Detect which cell encompasses the target text, then output its [X, Y] center coordinate. 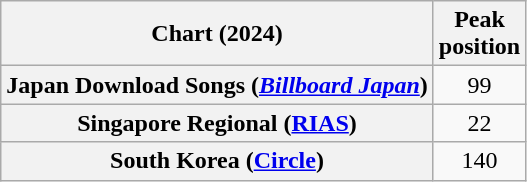
South Korea (Circle) [218, 161]
140 [479, 161]
Singapore Regional (RIAS) [218, 123]
Japan Download Songs (Billboard Japan) [218, 85]
22 [479, 123]
Chart (2024) [218, 34]
99 [479, 85]
Peakposition [479, 34]
